Determine the (x, y) coordinate at the center of the cell enclosing the given text.  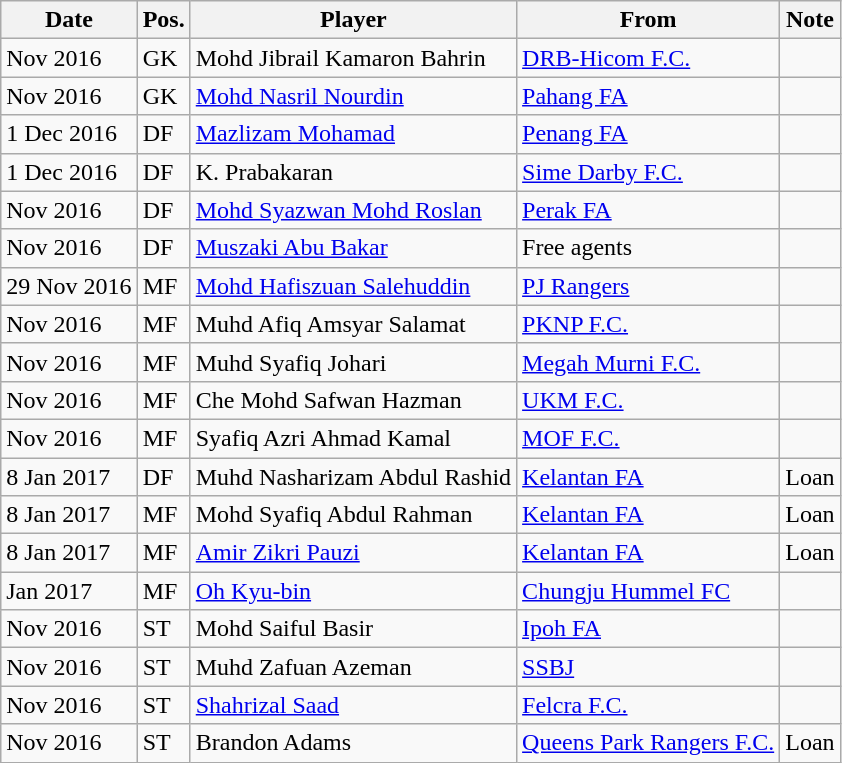
Muhd Afiq Amsyar Salamat (353, 324)
Player (353, 20)
Brandon Adams (353, 743)
UKM F.C. (648, 400)
Free agents (648, 248)
Penang FA (648, 134)
Mohd Hafiszuan Salehuddin (353, 286)
Mohd Jibrail Kamaron Bahrin (353, 58)
Mohd Syazwan Mohd Roslan (353, 210)
Muhd Nasharizam Abdul Rashid (353, 477)
MOF F.C. (648, 438)
Perak FA (648, 210)
Amir Zikri Pauzi (353, 553)
Pos. (164, 20)
SSBJ (648, 667)
K. Prabakaran (353, 172)
Felcra F.C. (648, 705)
Mohd Syafiq Abdul Rahman (353, 515)
Oh Kyu-bin (353, 591)
DRB-Hicom F.C. (648, 58)
Sime Darby F.C. (648, 172)
Ipoh FA (648, 629)
Muhd Zafuan Azeman (353, 667)
Mohd Saiful Basir (353, 629)
Queens Park Rangers F.C. (648, 743)
Shahrizal Saad (353, 705)
Mazlizam Mohamad (353, 134)
Pahang FA (648, 96)
Date (69, 20)
PKNP F.C. (648, 324)
Muhd Syafiq Johari (353, 362)
29 Nov 2016 (69, 286)
Muszaki Abu Bakar (353, 248)
PJ Rangers (648, 286)
Mohd Nasril Nourdin (353, 96)
Chungju Hummel FC (648, 591)
Syafiq Azri Ahmad Kamal (353, 438)
Che Mohd Safwan Hazman (353, 400)
Jan 2017 (69, 591)
Note (810, 20)
Megah Murni F.C. (648, 362)
From (648, 20)
